Extract the (x, y) coordinate from the center of the cell holding the provided text.  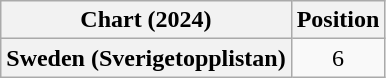
Chart (2024) (146, 20)
Sweden (Sverigetopplistan) (146, 58)
Position (338, 20)
6 (338, 58)
